Search for the cell housing the specified text and yield its [X, Y] center coordinate. 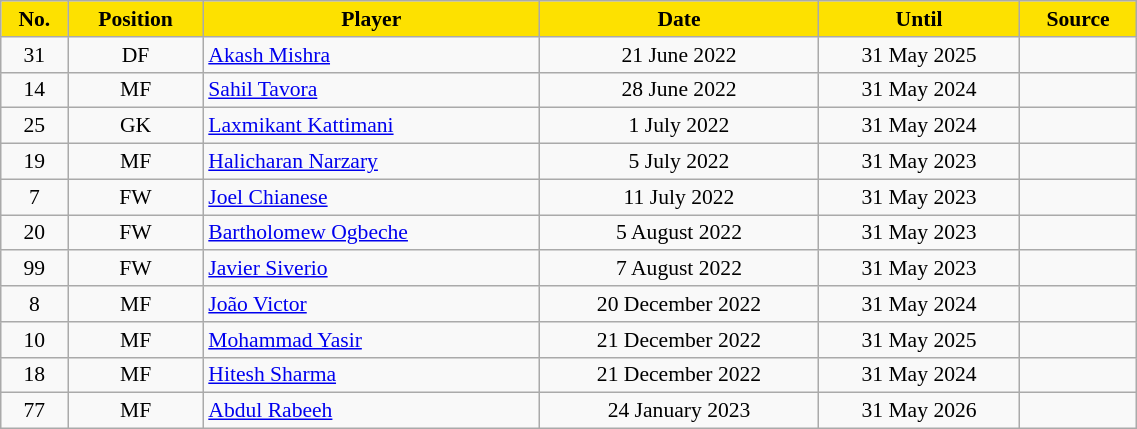
Bartholomew Ogbeche [371, 233]
31 May 2026 [920, 411]
Source [1078, 19]
99 [34, 269]
24 January 2023 [678, 411]
20 [34, 233]
8 [34, 304]
João Victor [371, 304]
Abdul Rabeeh [371, 411]
25 [34, 126]
21 June 2022 [678, 55]
28 June 2022 [678, 90]
11 July 2022 [678, 197]
1 July 2022 [678, 126]
Javier Siverio [371, 269]
DF [136, 55]
Joel Chianese [371, 197]
Player [371, 19]
GK [136, 126]
14 [34, 90]
5 July 2022 [678, 162]
5 August 2022 [678, 233]
20 December 2022 [678, 304]
Date [678, 19]
Mohammad Yasir [371, 340]
10 [34, 340]
7 [34, 197]
18 [34, 375]
19 [34, 162]
Laxmikant Kattimani [371, 126]
31 [34, 55]
No. [34, 19]
Sahil Tavora [371, 90]
77 [34, 411]
Until [920, 19]
Hitesh Sharma [371, 375]
Position [136, 19]
Halicharan Narzary [371, 162]
7 August 2022 [678, 269]
Akash Mishra [371, 55]
